Find where the given text appears and provide that cell's center as (X, Y) coordinate. 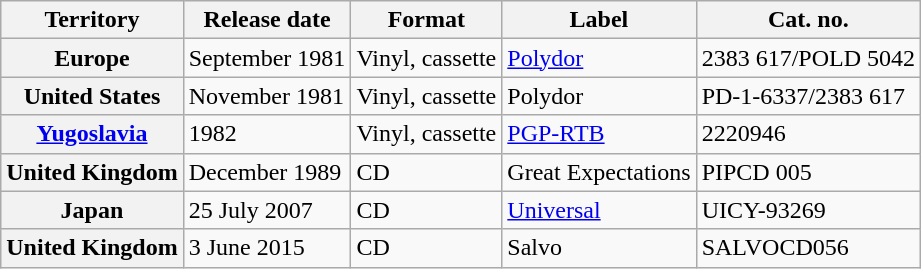
Universal (599, 210)
Europe (92, 58)
United States (92, 96)
Release date (267, 20)
3 June 2015 (267, 248)
PGP-RTB (599, 134)
Japan (92, 210)
Great Expectations (599, 172)
Territory (92, 20)
November 1981 (267, 96)
December 1989 (267, 172)
PD-1-6337/2383 617 (808, 96)
PIPCD 005 (808, 172)
Format (426, 20)
Yugoslavia (92, 134)
UICY-93269 (808, 210)
Label (599, 20)
2220946 (808, 134)
25 July 2007 (267, 210)
Cat. no. (808, 20)
SALVOCD056 (808, 248)
1982 (267, 134)
2383 617/POLD 5042 (808, 58)
Salvo (599, 248)
September 1981 (267, 58)
